Determine the [x, y] coordinate at the center of the cell enclosing the given text.  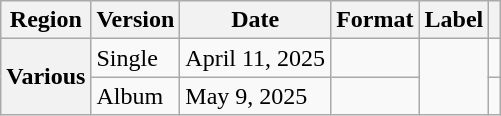
Version [136, 20]
Label [454, 20]
Album [136, 96]
Date [256, 20]
Single [136, 58]
Format [375, 20]
May 9, 2025 [256, 96]
April 11, 2025 [256, 58]
Region [46, 20]
Various [46, 77]
